Output the [X, Y] coordinate of the center of the cell containing the given text.  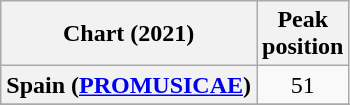
51 [303, 85]
Spain (PROMUSICAE) [129, 85]
Peakposition [303, 34]
Chart (2021) [129, 34]
